Pinpoint the cell where the given text exists, returning its [X, Y] midpoint coordinate. 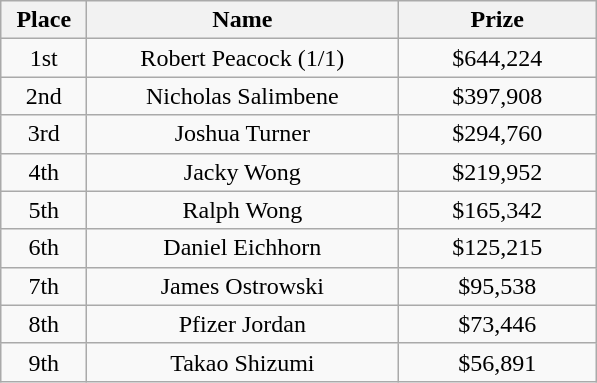
James Ostrowski [242, 286]
Pfizer Jordan [242, 324]
7th [44, 286]
$165,342 [498, 210]
Takao Shizumi [242, 362]
3rd [44, 134]
$644,224 [498, 58]
5th [44, 210]
Joshua Turner [242, 134]
Place [44, 20]
2nd [44, 96]
$73,446 [498, 324]
4th [44, 172]
$56,891 [498, 362]
Ralph Wong [242, 210]
$125,215 [498, 248]
Name [242, 20]
Jacky Wong [242, 172]
$397,908 [498, 96]
$219,952 [498, 172]
Nicholas Salimbene [242, 96]
$294,760 [498, 134]
Daniel Eichhorn [242, 248]
Robert Peacock (1/1) [242, 58]
1st [44, 58]
6th [44, 248]
9th [44, 362]
Prize [498, 20]
$95,538 [498, 286]
8th [44, 324]
